Pinpoint the cell where the given text exists, returning its [x, y] midpoint coordinate. 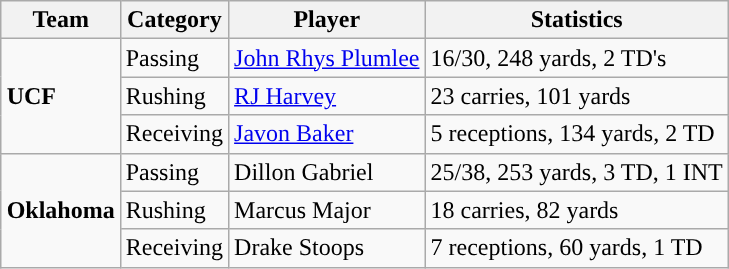
John Rhys Plumlee [327, 58]
RJ Harvey [327, 96]
Player [327, 20]
Javon Baker [327, 134]
7 receptions, 60 yards, 1 TD [576, 248]
Drake Stoops [327, 248]
Category [174, 20]
25/38, 253 yards, 3 TD, 1 INT [576, 172]
16/30, 248 yards, 2 TD's [576, 58]
Statistics [576, 20]
UCF [60, 96]
5 receptions, 134 yards, 2 TD [576, 134]
Oklahoma [60, 210]
Marcus Major [327, 210]
23 carries, 101 yards [576, 96]
18 carries, 82 yards [576, 210]
Team [60, 20]
Dillon Gabriel [327, 172]
